Output the [X, Y] coordinate of the center of the cell containing the given text.  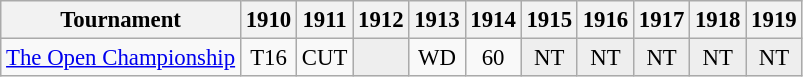
1917 [661, 20]
1910 [268, 20]
60 [493, 58]
Tournament [121, 20]
T16 [268, 58]
1915 [549, 20]
1912 [381, 20]
The Open Championship [121, 58]
1918 [718, 20]
WD [437, 58]
1919 [774, 20]
1914 [493, 20]
1911 [325, 20]
CUT [325, 58]
1913 [437, 20]
1916 [605, 20]
